Search for the cell housing the specified text and yield its [x, y] center coordinate. 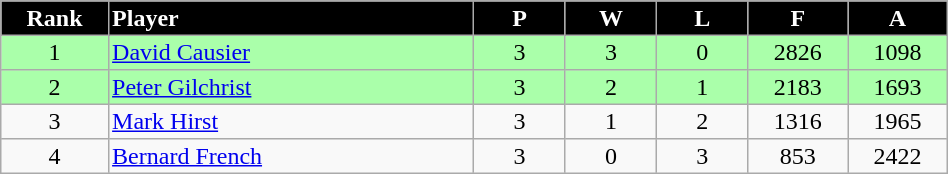
1098 [898, 52]
Mark Hirst [291, 121]
4 [55, 156]
A [898, 18]
Rank [55, 18]
L [702, 18]
1316 [798, 121]
Bernard French [291, 156]
W [610, 18]
2826 [798, 52]
P [520, 18]
F [798, 18]
853 [798, 156]
2422 [898, 156]
Peter Gilchrist [291, 87]
1693 [898, 87]
David Causier [291, 52]
Player [291, 18]
2183 [798, 87]
1965 [898, 121]
